Output the (x, y) coordinate of the center of the cell containing the given text.  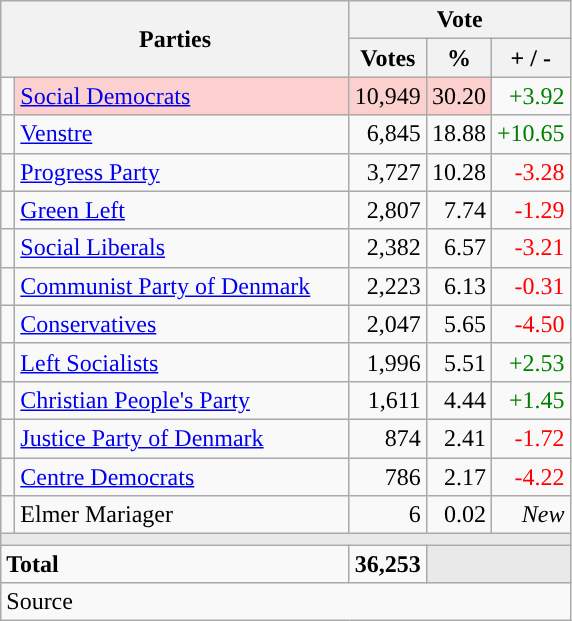
36,253 (388, 564)
Social Liberals (182, 248)
5.65 (458, 324)
6 (388, 515)
Vote (460, 20)
874 (388, 438)
% (458, 58)
4.44 (458, 400)
2,047 (388, 324)
2.41 (458, 438)
New (530, 515)
Social Democrats (182, 96)
Venstre (182, 134)
Justice Party of Denmark (182, 438)
10,949 (388, 96)
2.17 (458, 477)
6,845 (388, 134)
-1.29 (530, 210)
Elmer Mariager (182, 515)
-1.72 (530, 438)
-3.28 (530, 172)
1,611 (388, 400)
-4.22 (530, 477)
-0.31 (530, 286)
Centre Democrats (182, 477)
Conservatives (182, 324)
5.51 (458, 362)
1,996 (388, 362)
Left Socialists (182, 362)
+1.45 (530, 400)
18.88 (458, 134)
30.20 (458, 96)
786 (388, 477)
10.28 (458, 172)
Communist Party of Denmark (182, 286)
Progress Party (182, 172)
+2.53 (530, 362)
Total (176, 564)
Christian People's Party (182, 400)
+ / - (530, 58)
2,223 (388, 286)
2,382 (388, 248)
Source (286, 602)
0.02 (458, 515)
Green Left (182, 210)
2,807 (388, 210)
+10.65 (530, 134)
7.74 (458, 210)
3,727 (388, 172)
6.13 (458, 286)
-4.50 (530, 324)
+3.92 (530, 96)
Parties (176, 39)
6.57 (458, 248)
Votes (388, 58)
-3.21 (530, 248)
